Provide the (X, Y) coordinate of the cell's center where the given text is located.  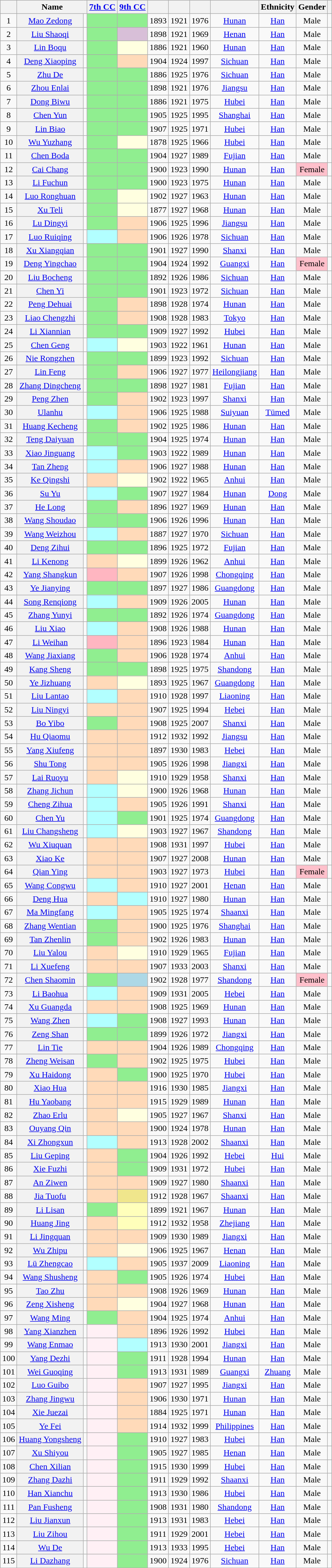
Liu Bocheng (50, 277)
Li Dazhang (50, 1561)
91 (9, 1236)
1937 (179, 1264)
Wu De (50, 1547)
2007 (200, 723)
Zhu De (50, 75)
107 (9, 1453)
22 (9, 304)
Deng Yingchao (50, 264)
92 (9, 1250)
55 (9, 750)
Liao Chengzhi (50, 318)
Tan Zhenlin (50, 939)
2 (9, 34)
Li Xiannian (50, 331)
60 (9, 818)
79 (9, 1075)
Chen Xilian (50, 1466)
16 (9, 223)
Dong Biwu (50, 102)
Li Kenong (50, 561)
Deng Xiaoping (50, 61)
Cheng Zihua (50, 804)
33 (9, 453)
43 (9, 588)
2009 (200, 1264)
89 (9, 1209)
Cai Chang (50, 169)
14 (9, 196)
114 (9, 1547)
73 (9, 993)
74 (9, 1007)
9 (9, 129)
Chen Boda (50, 155)
Wang Weizhou (50, 534)
86 (9, 1169)
76 (9, 1034)
85 (9, 1155)
Wang Zhen (50, 1020)
1993 (200, 1020)
56 (9, 764)
81 (9, 1102)
Xiao Hua (50, 1088)
1963 (200, 196)
6 (9, 88)
97 (9, 1318)
Li Fuchun (50, 183)
Peng Zhen (50, 399)
Han Xianchu (50, 1493)
23 (9, 318)
111 (9, 1507)
Deng Hua (50, 899)
24 (9, 331)
Wu Xiuquan (50, 845)
9th CC (133, 7)
12 (9, 169)
103 (9, 1399)
Luo Ronghuan (50, 196)
Philippines (234, 1426)
Suiyuan (234, 413)
87 (9, 1182)
3 (9, 48)
15 (9, 210)
70 (9, 953)
20 (9, 277)
Heilongjiang (234, 372)
He Long (50, 507)
Yang Shangkun (50, 574)
Luo Guibo (50, 1385)
71 (9, 966)
Wei Guoqing (50, 1372)
Song Renqiong (50, 602)
1966 (200, 142)
Ye Jizhuang (50, 683)
Hu Yaobang (50, 1102)
112 (9, 1520)
1962 (200, 561)
Li Baohua (50, 993)
Wu Zhipu (50, 1250)
Mao Zedong (50, 21)
Zhang Wentian (50, 926)
1914 (158, 1426)
Qian Ying (50, 872)
99 (9, 1345)
Wang Ming (50, 1318)
83 (9, 1129)
108 (9, 1466)
Xu Shiyou (50, 1453)
84 (9, 1142)
Tao Zhu (50, 1291)
49 (9, 669)
61 (9, 831)
54 (9, 737)
Ke Qingshi (50, 480)
110 (9, 1493)
Zhejiang (234, 1223)
Xu Teli (50, 210)
Li Xuefeng (50, 966)
Lü Zhengcao (50, 1264)
Zhang Jingwu (50, 1399)
98 (9, 1331)
Bo Yibo (50, 723)
Xie Fuzhi (50, 1169)
Li Lisan (50, 1209)
5 (9, 75)
21 (9, 291)
32 (9, 439)
1981 (200, 385)
Liu Geping (50, 1155)
Peng Dehuai (50, 304)
Ye Fei (50, 1426)
1960 (200, 48)
59 (9, 804)
41 (9, 561)
Deng Zihui (50, 547)
Wang Shusheng (50, 1277)
10 (9, 142)
Xu Haidong (50, 1075)
Nie Rongzhen (50, 358)
77 (9, 1048)
Wang Jiaxiang (50, 656)
95 (9, 1291)
101 (9, 1372)
Liu Yalou (50, 953)
Zhang Dazhi (50, 1480)
Dong (278, 493)
36 (9, 493)
Ma Mingfang (50, 912)
Li Jingquan (50, 1236)
69 (9, 939)
37 (9, 507)
105 (9, 1426)
Huang Kecheng (50, 426)
39 (9, 534)
Pan Fusheng (50, 1507)
2008 (200, 858)
Lin Tie (50, 1048)
68 (9, 926)
100 (9, 1358)
62 (9, 845)
Luo Ruiqing (50, 237)
26 (9, 358)
72 (9, 980)
102 (9, 1385)
Kang Sheng (50, 669)
Chen Yu (50, 818)
34 (9, 466)
96 (9, 1304)
Jia Tuofu (50, 1196)
Ethnicity (278, 7)
1973 (200, 872)
93 (9, 1264)
47 (9, 642)
Yang Xiufeng (50, 750)
17 (9, 237)
113 (9, 1534)
Gender (312, 7)
Chen Yi (50, 291)
18 (9, 250)
Liu Changsheng (50, 831)
Ulanhu (50, 413)
Zhang Jichun (50, 791)
Huang Jing (50, 1223)
Wu Yuzhang (50, 142)
35 (9, 480)
42 (9, 574)
Zheng Weisan (50, 1061)
Lin Feng (50, 372)
82 (9, 1115)
94 (9, 1277)
Chen Geng (50, 345)
115 (9, 1561)
Zeng Shan (50, 1034)
Teng Daiyuan (50, 439)
Zhou Enlai (50, 88)
104 (9, 1412)
44 (9, 602)
Su Yu (50, 493)
30 (9, 413)
Hu Qiaomu (50, 737)
Yang Xianzhen (50, 1331)
57 (9, 777)
Zhuang (278, 1372)
Chen Shaomin (50, 980)
51 (9, 696)
1916 (158, 1088)
Hui (278, 1155)
Liu Lantao (50, 696)
11 (9, 155)
75 (9, 1020)
Liu Jianxun (50, 1520)
1884 (158, 1412)
27 (9, 372)
Yang Dezhi (50, 1358)
Wang Enmao (50, 1345)
Xu Xiangqian (50, 250)
7th CC (102, 7)
Wang Shoudao (50, 520)
66 (9, 899)
Li Weihan (50, 642)
4 (9, 61)
2003 (200, 966)
31 (9, 426)
Lu Dingyi (50, 223)
Xie Juezai (50, 1412)
1961 (200, 345)
Name (52, 7)
109 (9, 1480)
1887 (158, 534)
Zeng Xisheng (50, 1304)
38 (9, 520)
Zhang Yunyi (50, 615)
53 (9, 723)
1878 (158, 142)
Huang Yongsheng (50, 1439)
63 (9, 858)
Lin Biao (50, 129)
88 (9, 1196)
106 (9, 1439)
An Ziwen (50, 1182)
Ouyang Qin (50, 1129)
Liu Ningyi (50, 710)
2002 (200, 1142)
Lin Boqu (50, 48)
48 (9, 656)
52 (9, 710)
Tokyo (234, 318)
46 (9, 629)
Liu Xiao (50, 629)
25 (9, 345)
28 (9, 385)
Liu Zihou (50, 1534)
Zhang Dingcheng (50, 385)
Liu Shaoqi (50, 34)
Tümed (278, 413)
Lai Ruoyu (50, 777)
Chen Yun (50, 115)
90 (9, 1223)
Ye Jianying (50, 588)
50 (9, 683)
1877 (158, 210)
1 (9, 21)
Xi Zhongxun (50, 1142)
78 (9, 1061)
7 (9, 102)
Zhao Erlu (50, 1115)
40 (9, 547)
45 (9, 615)
67 (9, 912)
19 (9, 264)
13 (9, 183)
29 (9, 399)
Tan Zheng (50, 466)
80 (9, 1088)
1991 (200, 804)
58 (9, 791)
Wang Congwu (50, 885)
Xiao Ke (50, 858)
65 (9, 885)
Xiao Jinguang (50, 453)
64 (9, 872)
8 (9, 115)
Shu Tong (50, 764)
Xu Guangda (50, 1007)
